Return (X, Y) of the center of cell containing provided text 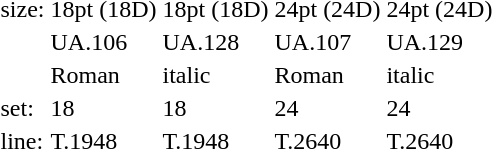
UA.128 (216, 42)
UA.106 (104, 42)
UA.107 (328, 42)
italic (216, 75)
24 (328, 108)
